Find where the given text appears and provide that cell's center as (x, y) coordinate. 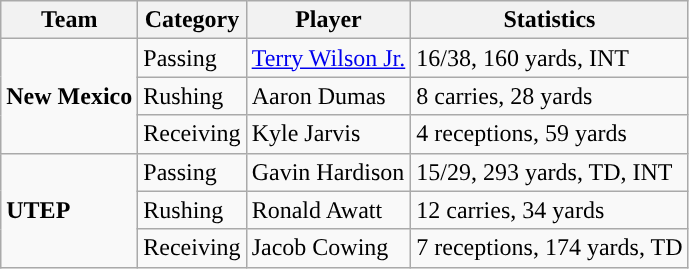
New Mexico (70, 96)
4 receptions, 59 yards (550, 134)
Player (328, 20)
Kyle Jarvis (328, 134)
15/29, 293 yards, TD, INT (550, 172)
8 carries, 28 yards (550, 96)
Team (70, 20)
16/38, 160 yards, INT (550, 58)
Statistics (550, 20)
Terry Wilson Jr. (328, 58)
Aaron Dumas (328, 96)
7 receptions, 174 yards, TD (550, 248)
UTEP (70, 210)
Category (192, 20)
Ronald Awatt (328, 210)
12 carries, 34 yards (550, 210)
Gavin Hardison (328, 172)
Jacob Cowing (328, 248)
